Output the (x, y) coordinate of the center of the cell containing the given text.  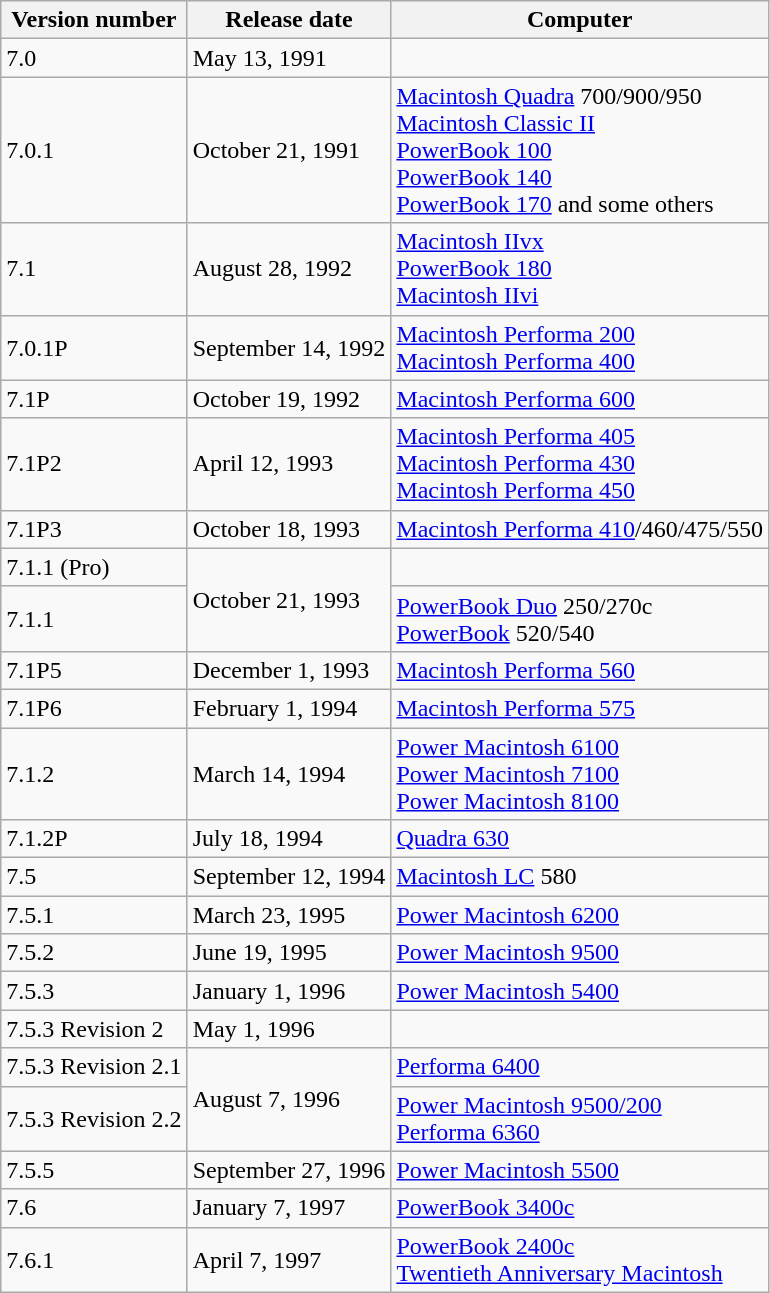
7.1.1 (Pro) (94, 567)
7.1P5 (94, 670)
Macintosh Performa 560 (580, 670)
October 21, 1993 (289, 600)
7.5.3 Revision 2 (94, 1029)
Macintosh LC 580 (580, 877)
7.1.2 (94, 774)
7.1P2 (94, 464)
Power Macintosh 6200 (580, 915)
September 12, 1994 (289, 877)
Power Macintosh 5400 (580, 991)
7.6.1 (94, 1260)
Power Macintosh 5500 (580, 1170)
June 19, 1995 (289, 953)
Computer (580, 20)
Macintosh Performa 410/460/475/550 (580, 529)
7.1.1 (94, 618)
October 18, 1993 (289, 529)
October 21, 1991 (289, 150)
August 7, 1996 (289, 1100)
7.0 (94, 58)
Macintosh IIvxPowerBook 180Macintosh IIvi (580, 269)
Macintosh Performa 600 (580, 399)
7.0.1 (94, 150)
7.1P3 (94, 529)
October 19, 1992 (289, 399)
7.5 (94, 877)
Performa 6400 (580, 1067)
7.1 (94, 269)
July 18, 1994 (289, 839)
April 7, 1997 (289, 1260)
Version number (94, 20)
Macintosh Performa 575 (580, 708)
PowerBook 3400c (580, 1208)
7.1P (94, 399)
August 28, 1992 (289, 269)
March 14, 1994 (289, 774)
7.0.1P (94, 348)
May 13, 1991 (289, 58)
PowerBook Duo 250/270cPowerBook 520/540 (580, 618)
7.6 (94, 1208)
7.5.3 Revision 2.2 (94, 1118)
March 23, 1995 (289, 915)
Macintosh Performa 405Macintosh Performa 430Macintosh Performa 450 (580, 464)
February 1, 1994 (289, 708)
7.5.5 (94, 1170)
7.5.2 (94, 953)
Power Macintosh 9500 (580, 953)
May 1, 1996 (289, 1029)
April 12, 1993 (289, 464)
Power Macintosh 6100Power Macintosh 7100Power Macintosh 8100 (580, 774)
PowerBook 2400cTwentieth Anniversary Macintosh (580, 1260)
Macintosh Quadra 700/900/950Macintosh Classic IIPowerBook 100PowerBook 140PowerBook 170 and some others (580, 150)
January 1, 1996 (289, 991)
September 27, 1996 (289, 1170)
December 1, 1993 (289, 670)
7.5.1 (94, 915)
Quadra 630 (580, 839)
January 7, 1997 (289, 1208)
Release date (289, 20)
Power Macintosh 9500/200Performa 6360 (580, 1118)
7.5.3 Revision 2.1 (94, 1067)
7.1.2P (94, 839)
7.1P6 (94, 708)
September 14, 1992 (289, 348)
Macintosh Performa 200Macintosh Performa 400 (580, 348)
7.5.3 (94, 991)
